Determine the (x, y) coordinate at the center of the cell enclosing the given text.  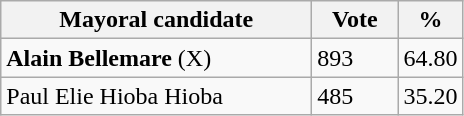
893 (355, 58)
% (430, 20)
35.20 (430, 96)
Paul Elie Hioba Hioba (156, 96)
Alain Bellemare (X) (156, 58)
Mayoral candidate (156, 20)
64.80 (430, 58)
485 (355, 96)
Vote (355, 20)
